Capture the cell that displays the provided text and extract its (X, Y) central coordinate. 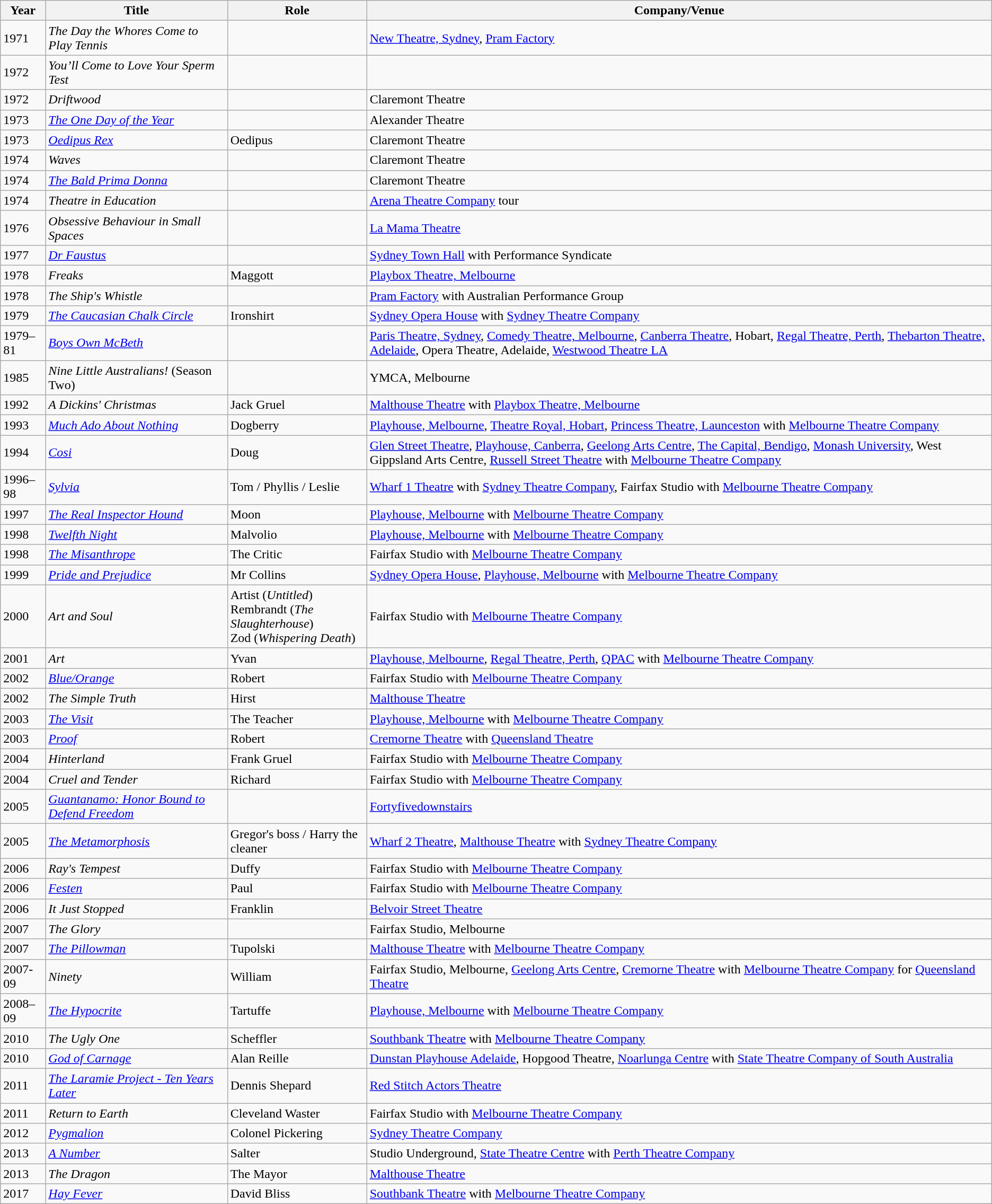
The Teacher (297, 718)
Gregor's boss / Harry the cleaner (297, 841)
Scheffler (297, 1038)
Fairfax Studio, Melbourne (679, 929)
La Mama Theatre (679, 228)
The Metamorphosis (137, 841)
Yvan (297, 658)
Richard (297, 779)
New Theatre, Sydney, Pram Factory (679, 38)
1997 (23, 514)
The Ugly One (137, 1038)
Driftwood (137, 100)
Moon (297, 514)
A Number (137, 1154)
Tartuffe (297, 1010)
Title (137, 11)
Dogberry (297, 425)
Festen (137, 889)
Sydney Town Hall with Performance Syndicate (679, 255)
The Glory (137, 929)
Art and Soul (137, 616)
Freaks (137, 275)
YMCA, Melbourne (679, 377)
Waves (137, 160)
Twelfth Night (137, 534)
1979–81 (23, 344)
God of Carnage (137, 1058)
The Critic (297, 555)
Theatre in Education (137, 200)
William (297, 977)
Malvolio (297, 534)
Oedipus (297, 140)
1992 (23, 405)
Dennis Shepard (297, 1086)
Guantanamo: Honor Bound to Defend Freedom (137, 807)
Salter (297, 1154)
The Laramie Project - Ten Years Later (137, 1086)
Dr Faustus (137, 255)
Alan Reille (297, 1058)
Sylvia (137, 487)
Malthouse Theatre with Playbox Theatre, Melbourne (679, 405)
Role (297, 11)
The Dragon (137, 1174)
Artist (Untitled) Rembrandt (The Slaughterhouse) Zod (Whispering Death) (297, 616)
Playhouse, Melbourne, Regal Theatre, Perth, QPAC with Melbourne Theatre Company (679, 658)
Pram Factory with Australian Performance Group (679, 295)
Sydney Theatre Company (679, 1133)
Wharf 2 Theatre, Malthouse Theatre with Sydney Theatre Company (679, 841)
The Visit (137, 718)
Pygmalion (137, 1133)
Oedipus Rex (137, 140)
1993 (23, 425)
It Just Stopped (137, 909)
The Misanthrope (137, 555)
Alexander Theatre (679, 120)
Company/Venue (679, 11)
Boys Own McBeth (137, 344)
Tom / Phyllis / Leslie (297, 487)
Proof (137, 739)
1976 (23, 228)
Franklin (297, 909)
Cremorne Theatre with Queensland Theatre (679, 739)
Much Ado About Nothing (137, 425)
Doug (297, 453)
Ironshirt (297, 316)
Cleveland Waster (297, 1113)
2012 (23, 1133)
Hay Fever (137, 1194)
Maggott (297, 275)
Frank Gruel (297, 759)
Paul (297, 889)
Sydney Opera House with Sydney Theatre Company (679, 316)
1979 (23, 316)
Colonel Pickering (297, 1133)
Arena Theatre Company tour (679, 200)
Mr Collins (297, 575)
The Mayor (297, 1174)
Cruel and Tender (137, 779)
You’ll Come to Love Your Sperm Test (137, 72)
Nine Little Australians! (Season Two) (137, 377)
Wharf 1 Theatre with Sydney Theatre Company, Fairfax Studio with Melbourne Theatre Company (679, 487)
2001 (23, 658)
Obsessive Behaviour in Small Spaces (137, 228)
The Pillowman (137, 949)
Ray's Tempest (137, 868)
2008–09 (23, 1010)
Cosi (137, 453)
A Dickins' Christmas (137, 405)
The Simple Truth (137, 698)
The Caucasian Chalk Circle (137, 316)
2000 (23, 616)
Red Stitch Actors Theatre (679, 1086)
1985 (23, 377)
The Real Inspector Hound (137, 514)
2007-09 (23, 977)
Playhouse, Melbourne, Theatre Royal, Hobart, Princess Theatre, Launceston with Melbourne Theatre Company (679, 425)
The Ship's Whistle (137, 295)
Blue/Orange (137, 678)
Sydney Opera House, Playhouse, Melbourne with Melbourne Theatre Company (679, 575)
1994 (23, 453)
Art (137, 658)
1971 (23, 38)
Fairfax Studio, Melbourne, Geelong Arts Centre, Cremorne Theatre with Melbourne Theatre Company for Queensland Theatre (679, 977)
1977 (23, 255)
Tupolski (297, 949)
David Bliss (297, 1194)
Ninety (137, 977)
Studio Underground, State Theatre Centre with Perth Theatre Company (679, 1154)
1999 (23, 575)
Year (23, 11)
Hinterland (137, 759)
The One Day of the Year (137, 120)
Jack Gruel (297, 405)
Hirst (297, 698)
Dunstan Playhouse Adelaide, Hopgood Theatre, Noarlunga Centre with State Theatre Company of South Australia (679, 1058)
Duffy (297, 868)
2017 (23, 1194)
Belvoir Street Theatre (679, 909)
1996–98 (23, 487)
The Hypocrite (137, 1010)
The Bald Prima Donna (137, 180)
The Day the Whores Come to Play Tennis (137, 38)
Pride and Prejudice (137, 575)
Fortyfivedownstairs (679, 807)
Return to Earth (137, 1113)
Malthouse Theatre with Melbourne Theatre Company (679, 949)
Playbox Theatre, Melbourne (679, 275)
